Identify which cell holds the provided text, then report its (X, Y) central coordinate. 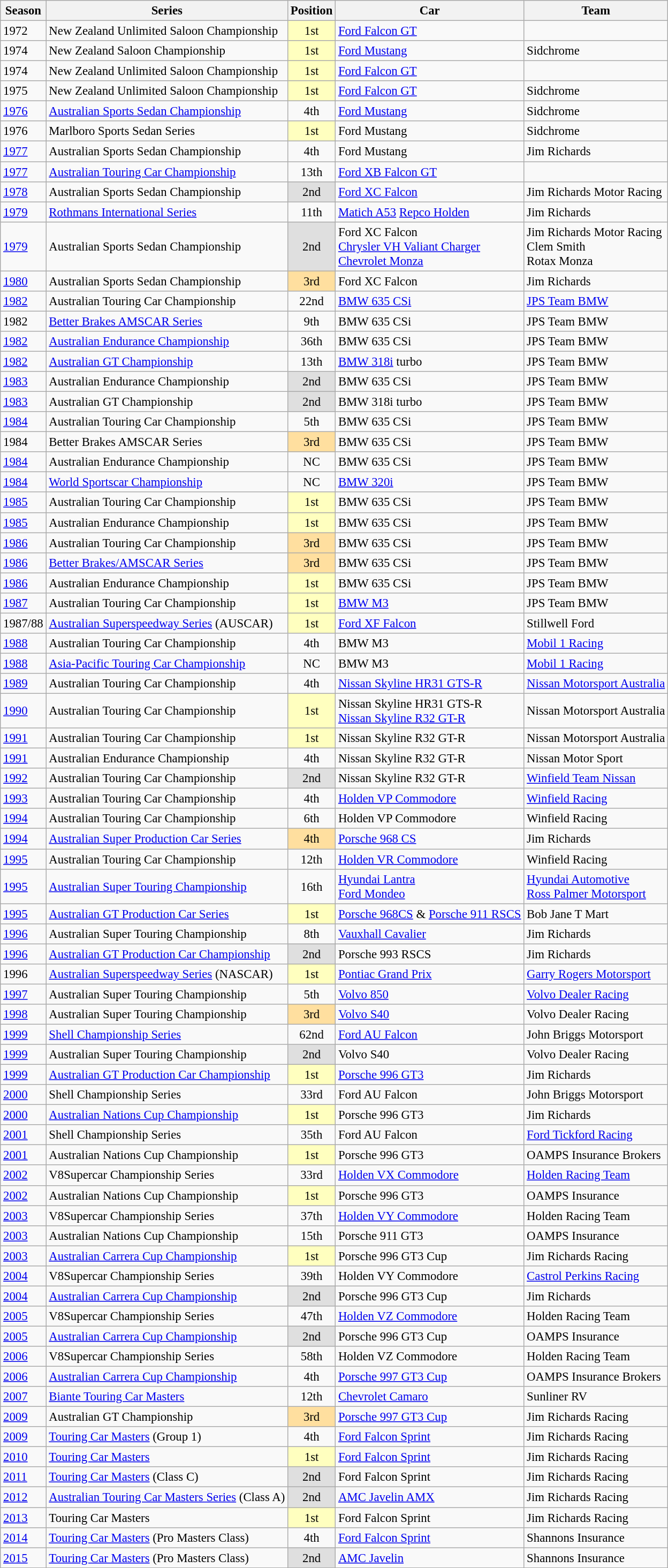
AMC Javelin (430, 1558)
Asia-Pacific Touring Car Championship (167, 663)
Winfield Team Nissan (596, 778)
Garry Rogers Motorsport (596, 974)
Hyundai LantraFord Mondeo (430, 887)
Bob Jane T Mart (596, 914)
Porsche 968 CS (430, 839)
1990 (24, 711)
Biante Touring Car Masters (167, 1397)
Volvo 850 (430, 994)
Ford XB Falcon GT (430, 172)
2011 (24, 1477)
16th (312, 887)
Pontiac Grand Prix (430, 974)
Australian GT Production Car Series (167, 914)
39th (312, 1276)
Australian Superspeedway Series (NASCAR) (167, 974)
1997 (24, 994)
Australian Touring Car Masters Series (Class A) (167, 1497)
Sunliner RV (596, 1397)
1980 (24, 281)
2007 (24, 1397)
Touring Car Masters (Class C) (167, 1477)
Series (167, 11)
1987 (24, 603)
58th (312, 1357)
Nissan Motor Sport (596, 759)
Car (430, 11)
Australian Super Production Car Series (167, 839)
Australian Superspeedway Series (AUSCAR) (167, 623)
Stillwell Ford (596, 623)
9th (312, 321)
1978 (24, 192)
2014 (24, 1537)
Better Brakes/AMSCAR Series (167, 563)
Team (596, 11)
AMC Javelin AMX (430, 1497)
Nissan Skyline HR31 GTS-RNissan Skyline R32 GT-R (430, 711)
Chevrolet Camaro (430, 1397)
36th (312, 342)
1989 (24, 684)
2013 (24, 1518)
6th (312, 819)
15th (312, 1236)
22nd (312, 301)
Season (24, 11)
1972 (24, 31)
1993 (24, 799)
Holden VX Commodore (430, 1176)
BMW 320i (430, 482)
World Sportscar Championship (167, 482)
Ford XF Falcon (430, 623)
2012 (24, 1497)
37th (312, 1216)
47th (312, 1316)
8th (312, 934)
Jim Richards Motor RacingClem SmithRotax Monza (596, 246)
Marlboro Sports Sedan Series (167, 131)
Porsche 911 GT3 (430, 1236)
Castrol Perkins Racing (596, 1276)
62nd (312, 1034)
2015 (24, 1558)
Hyundai AutomotiveRoss Palmer Motorsport (596, 887)
Rothmans International Series (167, 212)
Holden VR Commodore (430, 859)
Porsche 993 RSCS (430, 954)
1992 (24, 778)
Porsche 968CS & Porsche 911 RSCS (430, 914)
1998 (24, 1014)
1975 (24, 91)
Ford XC FalconChrysler VH Valiant ChargerChevrolet Monza (430, 246)
Touring Car Masters (Group 1) (167, 1437)
Nissan Skyline HR31 GTS-R (430, 684)
35th (312, 1135)
New Zealand Saloon Championship (167, 51)
Position (312, 11)
11th (312, 212)
1987/88 (24, 623)
2010 (24, 1457)
Vauxhall Cavalier (430, 934)
Ford Tickford Racing (596, 1135)
Matich A53 Repco Holden (430, 212)
Jim Richards Motor Racing (596, 192)
